Locate the cell with the specified text and output its [x, y] center coordinate. 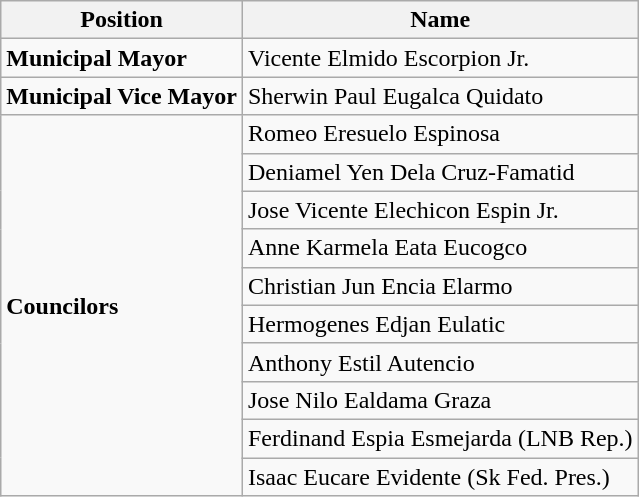
Jose Nilo Ealdama Graza [440, 400]
Sherwin Paul Eugalca Quidato [440, 96]
Vicente Elmido Escorpion Jr. [440, 58]
Romeo Eresuelo Espinosa [440, 134]
Name [440, 20]
Municipal Vice Mayor [122, 96]
Isaac Eucare Evidente (Sk Fed. Pres.) [440, 477]
Position [122, 20]
Councilors [122, 306]
Anne Karmela Eata Eucogco [440, 248]
Christian Jun Encia Elarmo [440, 286]
Jose Vicente Elechicon Espin Jr. [440, 210]
Deniamel Yen Dela Cruz-Famatid [440, 172]
Hermogenes Edjan Eulatic [440, 324]
Ferdinand Espia Esmejarda (LNB Rep.) [440, 438]
Anthony Estil Autencio [440, 362]
Municipal Mayor [122, 58]
